Determine the [x, y] coordinate at the center of the cell enclosing the given text.  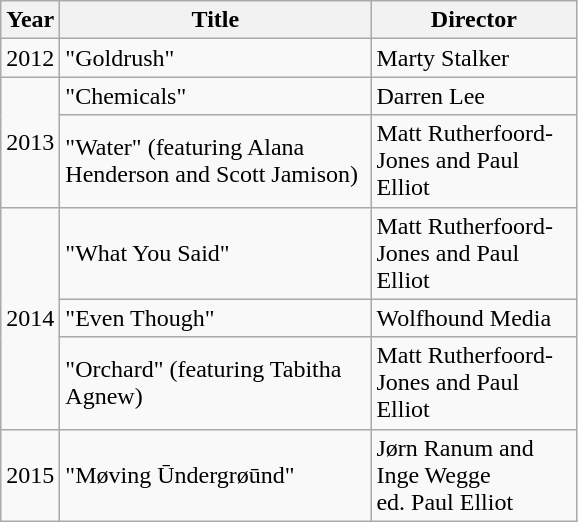
Darren Lee [474, 96]
"Møving Ūndergrøūnd" [216, 475]
2013 [30, 142]
Jørn Ranum and Inge Weggeed. Paul Elliot [474, 475]
Marty Stalker [474, 58]
"Chemicals" [216, 96]
Wolfhound Media [474, 318]
Title [216, 20]
"Water" (featuring Alana Henderson and Scott Jamison) [216, 161]
"Goldrush" [216, 58]
2015 [30, 475]
"Orchard" (featuring Tabitha Agnew) [216, 383]
2014 [30, 318]
2012 [30, 58]
Director [474, 20]
"What You Said" [216, 253]
"Even Though" [216, 318]
Year [30, 20]
